Output the (x, y) coordinate of the center of the cell containing the given text.  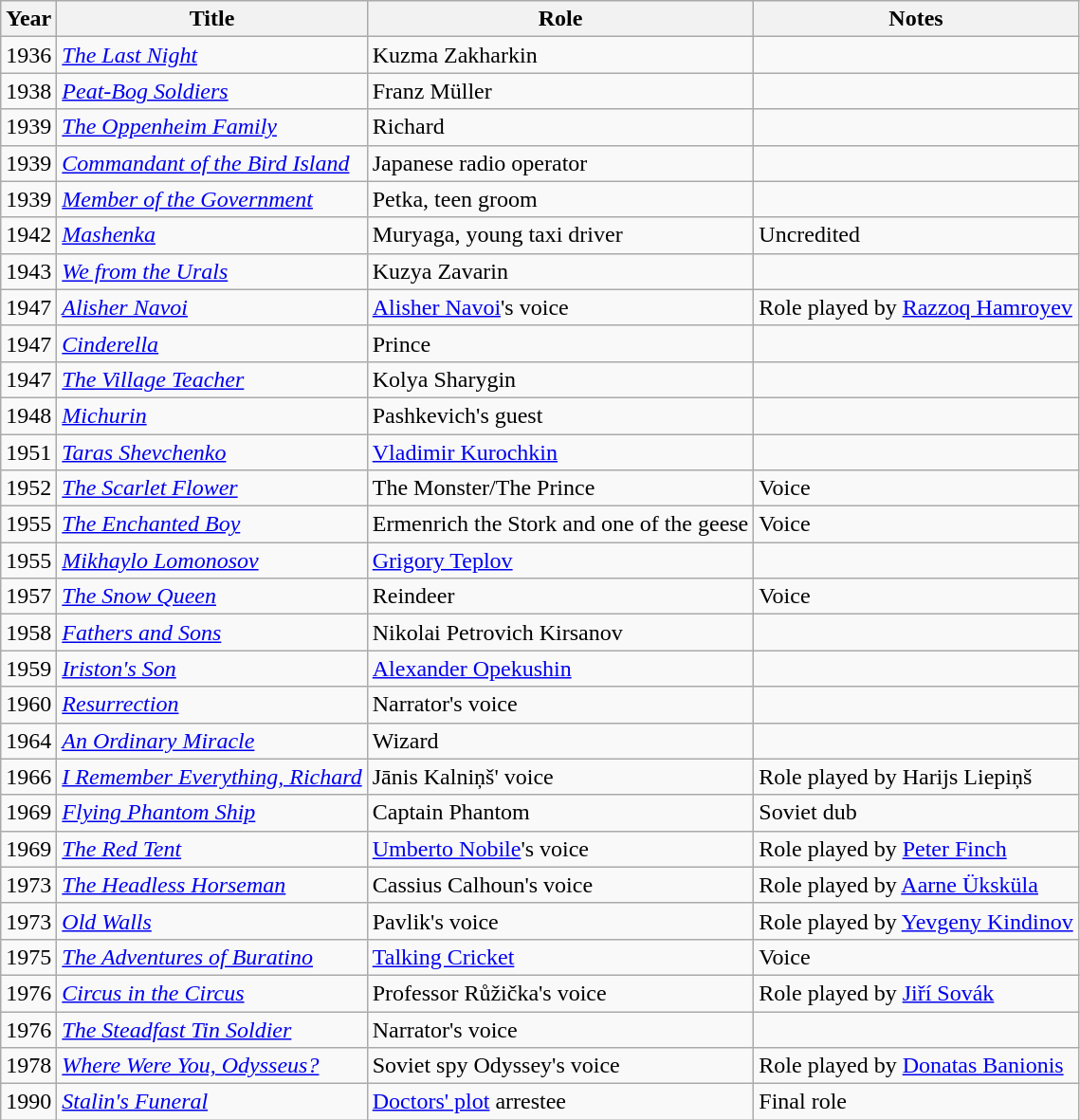
Taras Shevchenko (212, 452)
1936 (28, 55)
Prince (560, 343)
Jānis Kalniņš' voice (560, 777)
We from the Urals (212, 271)
Role played by Peter Finch (916, 849)
1938 (28, 91)
The Monster/The Prince (560, 488)
Kuzya Zavarin (560, 271)
Ermenrich the Stork and one of the geese (560, 524)
The Steadfast Tin Soldier (212, 1029)
The Adventures of Buratino (212, 957)
1942 (28, 235)
Umberto Nobile's voice (560, 849)
Year (28, 19)
Captain Phantom (560, 813)
1960 (28, 705)
Notes (916, 19)
Michurin (212, 415)
Member of the Government (212, 199)
Talking Cricket (560, 957)
An Ordinary Miracle (212, 741)
Where Were You, Odysseus? (212, 1066)
The Last Night (212, 55)
Commandant of the Bird Island (212, 163)
Soviet spy Odyssey's voice (560, 1066)
1966 (28, 777)
The Enchanted Boy (212, 524)
Stalin's Funeral (212, 1102)
1951 (28, 452)
1958 (28, 633)
1959 (28, 669)
Role played by Aarne Üksküla (916, 885)
Resurrection (212, 705)
Kuzma Zakharkin (560, 55)
Vladimir Kurochkin (560, 452)
Old Walls (212, 921)
1957 (28, 597)
Alisher Navoi (212, 307)
Circus in the Circus (212, 993)
Role played by Harijs Liepiņš (916, 777)
Wizard (560, 741)
The Headless Horseman (212, 885)
The Scarlet Flower (212, 488)
Title (212, 19)
Kolya Sharygin (560, 379)
The Snow Queen (212, 597)
Iriston's Son (212, 669)
1948 (28, 415)
Peat-Bog Soldiers (212, 91)
Japanese radio operator (560, 163)
Reindeer (560, 597)
The Village Teacher (212, 379)
Mikhaylo Lomonosov (212, 560)
Cinderella (212, 343)
1990 (28, 1102)
Doctors' plot arrestee (560, 1102)
1975 (28, 957)
The Oppenheim Family (212, 127)
Petka, teen groom (560, 199)
Grigory Teplov (560, 560)
1952 (28, 488)
Richard (560, 127)
Alisher Navoi's voice (560, 307)
Flying Phantom Ship (212, 813)
Uncredited (916, 235)
Alexander Opekushin (560, 669)
Role (560, 19)
1978 (28, 1066)
Final role (916, 1102)
I Remember Everything, Richard (212, 777)
Role played by Yevgeny Kindinov (916, 921)
Franz Müller (560, 91)
Professor Růžička's voice (560, 993)
Nikolai Petrovich Kirsanov (560, 633)
The Red Tent (212, 849)
Pavlik's voice (560, 921)
1964 (28, 741)
1943 (28, 271)
Fathers and Sons (212, 633)
Role played by Jiří Sovák (916, 993)
Pashkevich's guest (560, 415)
Muryaga, young taxi driver (560, 235)
Cassius Calhoun's voice (560, 885)
Soviet dub (916, 813)
Role played by Donatas Banionis (916, 1066)
Role played by Razzoq Hamroyev (916, 307)
Mashenka (212, 235)
